Provide the [X, Y] coordinate of the cell's center where the given text is located.  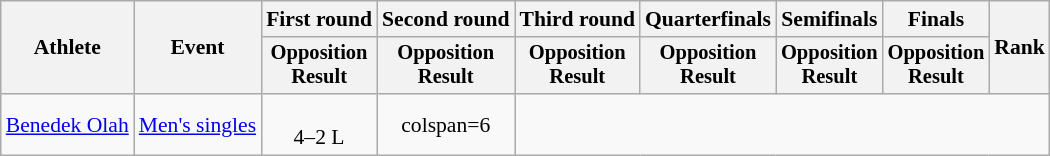
Third round [577, 19]
Benedek Olah [68, 124]
Rank [1020, 48]
Athlete [68, 48]
Semifinals [830, 19]
Event [198, 48]
Men's singles [198, 124]
Second round [446, 19]
First round [319, 19]
Quarterfinals [708, 19]
4–2 L [319, 124]
colspan=6 [446, 124]
Finals [936, 19]
